From the cell containing the given text, extract its center point as [x, y] coordinate. 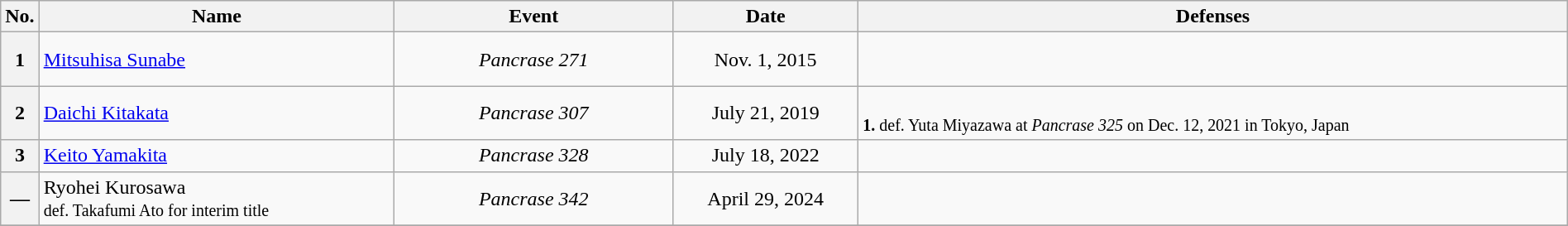
Date [766, 17]
Mitsuhisa Sunabe [217, 60]
Nov. 1, 2015 [766, 60]
April 29, 2024 [766, 199]
2 [20, 113]
No. [20, 17]
1. def. Yuta Miyazawa at Pancrase 325 on Dec. 12, 2021 in Tokyo, Japan [1212, 113]
1 [20, 60]
Name [217, 17]
Pancrase 271 [534, 60]
Event [534, 17]
— [20, 199]
Pancrase 307 [534, 113]
3 [20, 156]
Ryohei Kurosawadef. Takafumi Ato for interim title [217, 199]
July 21, 2019 [766, 113]
July 18, 2022 [766, 156]
Keito Yamakita [217, 156]
Pancrase 328 [534, 156]
Pancrase 342 [534, 199]
Defenses [1212, 17]
Daichi Kitakata [217, 113]
